Search for the cell housing the specified text and yield its [X, Y] center coordinate. 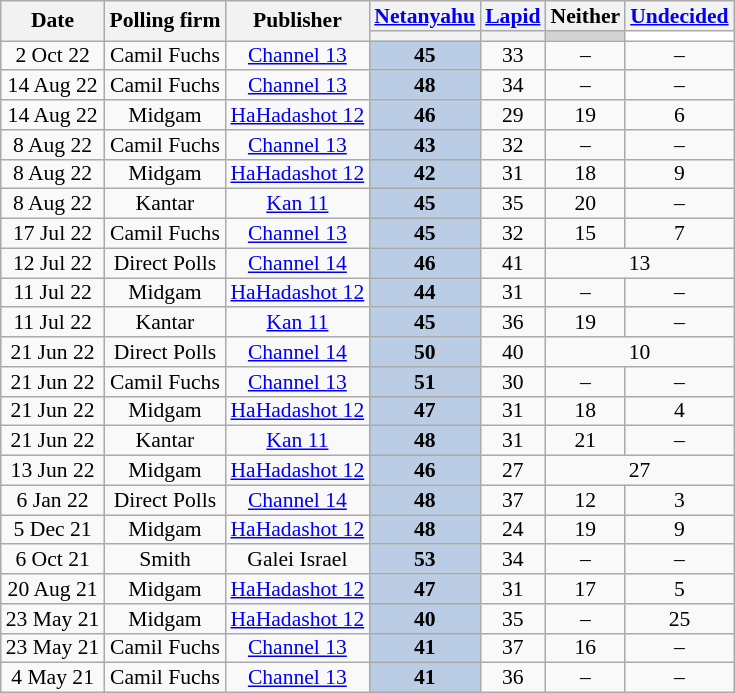
20 [586, 204]
7 [679, 234]
20 Aug 21 [53, 589]
33 [512, 56]
3 [679, 500]
Date [53, 21]
53 [424, 560]
10 [640, 352]
6 Oct 21 [53, 560]
15 [586, 234]
12 [586, 500]
6 [679, 115]
Galei Israel [297, 560]
24 [512, 530]
Polling firm [164, 21]
43 [424, 145]
50 [424, 352]
44 [424, 293]
51 [424, 382]
42 [424, 174]
21 [586, 441]
Undecided [679, 16]
5 [679, 589]
Publisher [297, 21]
30 [512, 382]
5 Dec 21 [53, 530]
16 [586, 648]
13 Jun 22 [53, 471]
17 [586, 589]
Neither [586, 16]
Smith [164, 560]
Netanyahu [424, 16]
6 Jan 22 [53, 500]
4 May 21 [53, 678]
Lapid [512, 16]
4 [679, 411]
12 Jul 22 [53, 263]
2 Oct 22 [53, 56]
13 [640, 263]
25 [679, 619]
29 [512, 115]
17 Jul 22 [53, 234]
